Output the (X, Y) coordinate of the center of the cell containing the given text.  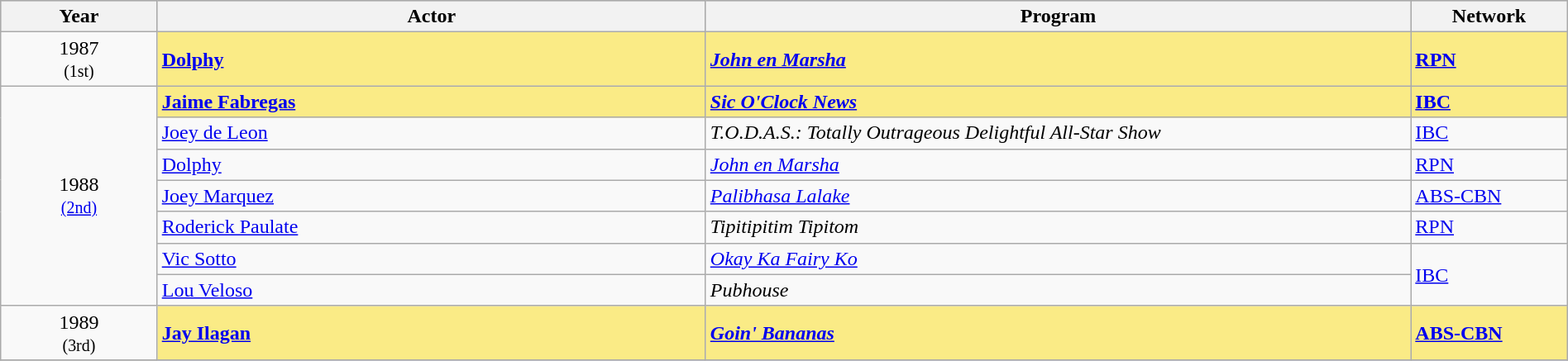
1988(2nd) (79, 196)
Roderick Paulate (432, 227)
Vic Sotto (432, 259)
Joey de Leon (432, 133)
T.O.D.A.S.: Totally Outrageous Delightful All-Star Show (1059, 133)
1989(3rd) (79, 332)
Actor (432, 17)
Pubhouse (1059, 290)
Network (1489, 17)
Tipitipitim Tipitom (1059, 227)
Jaime Fabregas (432, 102)
Palibhasa Lalake (1059, 196)
Joey Marquez (432, 196)
Year (79, 17)
Lou Veloso (432, 290)
Sic O'Clock News (1059, 102)
Okay Ka Fairy Ko (1059, 259)
Program (1059, 17)
Jay Ilagan (432, 332)
1987(1st) (79, 59)
Goin' Bananas (1059, 332)
